Provide the (x, y) coordinate of the cell's center where the given text is located.  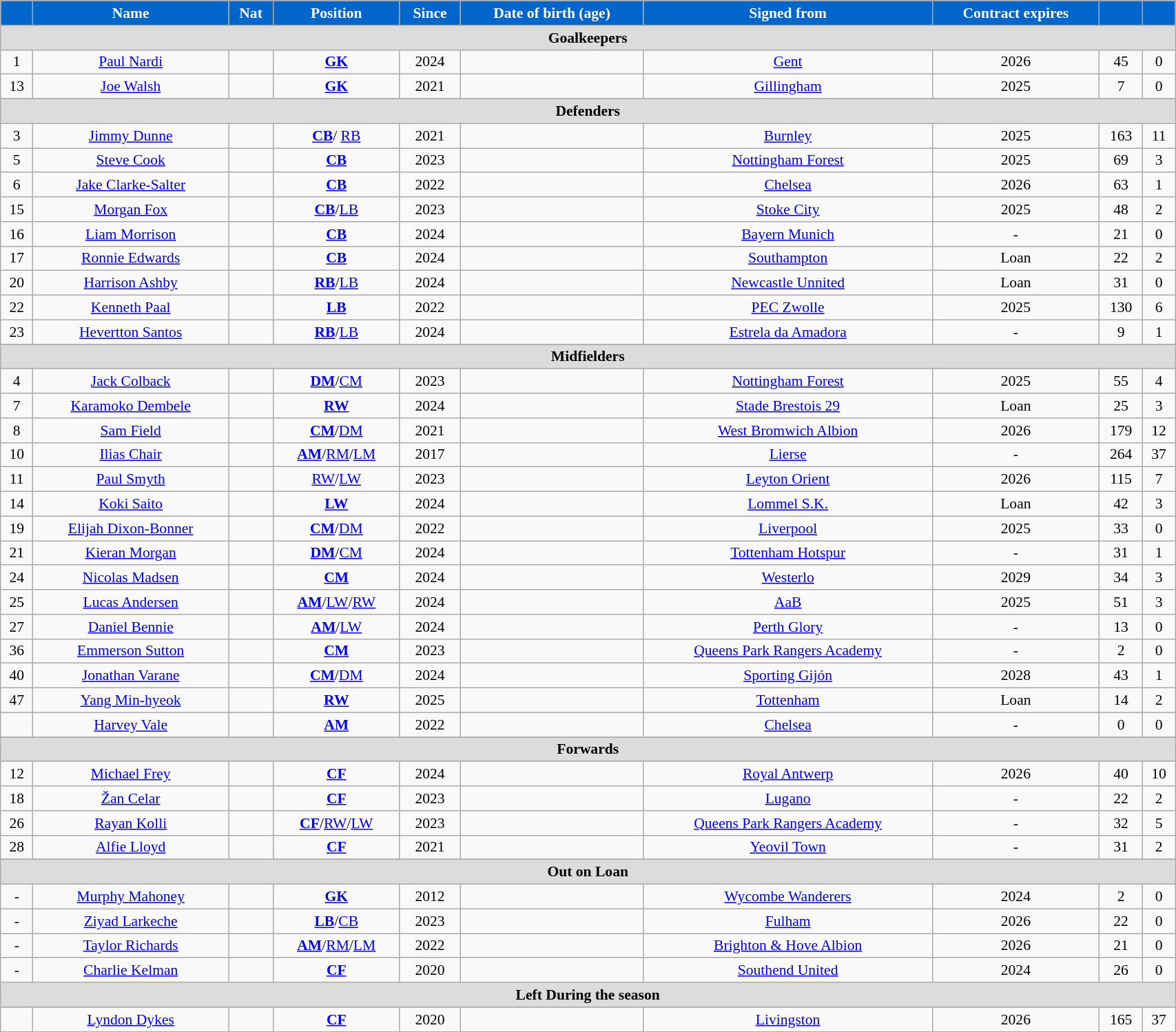
AM (336, 725)
19 (17, 528)
Hevertton Santos (131, 332)
Gillingham (788, 87)
Harvey Vale (131, 725)
Forwards (588, 750)
Lucas Andersen (131, 602)
48 (1122, 209)
115 (1122, 479)
Jake Clarke-Salter (131, 185)
Taylor Richards (131, 946)
LB/CB (336, 921)
Royal Antwerp (788, 774)
18 (17, 798)
16 (17, 234)
43 (1122, 676)
Stoke City (788, 209)
Kenneth Paal (131, 308)
Nat (251, 13)
Midfielders (588, 357)
PEC Zwolle (788, 308)
AM/LW/RW (336, 602)
163 (1122, 136)
Alfie Lloyd (131, 847)
47 (17, 701)
Paul Nardi (131, 62)
Stade Brestois 29 (788, 406)
45 (1122, 62)
27 (17, 627)
Charlie Kelman (131, 971)
Estrela da Amadora (788, 332)
34 (1122, 578)
Brighton & Hove Albion (788, 946)
Koki Saito (131, 504)
Name (131, 13)
130 (1122, 308)
33 (1122, 528)
Steve Cook (131, 161)
17 (17, 258)
Lommel S.K. (788, 504)
Harrison Ashby (131, 283)
Ilias Chair (131, 455)
Rayan Kolli (131, 823)
Emmerson Sutton (131, 651)
Joe Walsh (131, 87)
Since (430, 13)
Sam Field (131, 431)
Nicolas Madsen (131, 578)
Michael Frey (131, 774)
Jack Colback (131, 382)
28 (17, 847)
9 (1122, 332)
Bayern Munich (788, 234)
Yang Min-hyeok (131, 701)
AM/LW (336, 627)
Burnley (788, 136)
Southend United (788, 971)
Liverpool (788, 528)
Elijah Dixon-Bonner (131, 528)
Daniel Bennie (131, 627)
Murphy Mahoney (131, 897)
15 (17, 209)
36 (17, 651)
Fulham (788, 921)
24 (17, 578)
Tottenham (788, 701)
32 (1122, 823)
Lugano (788, 798)
51 (1122, 602)
2029 (1015, 578)
Goalkeepers (588, 38)
8 (17, 431)
23 (17, 332)
2012 (430, 897)
Kieran Morgan (131, 553)
69 (1122, 161)
179 (1122, 431)
Defenders (588, 112)
165 (1122, 1020)
Karamoko Dembele (131, 406)
Livingston (788, 1020)
Out on Loan (588, 872)
Tottenham Hotspur (788, 553)
West Bromwich Albion (788, 431)
Signed from (788, 13)
2017 (430, 455)
Morgan Fox (131, 209)
Position (336, 13)
Žan Celar (131, 798)
Jonathan Varane (131, 676)
Ziyad Larkeche (131, 921)
Newcastle Unnited (788, 283)
20 (17, 283)
Liam Morrison (131, 234)
Lierse (788, 455)
Jimmy Dunne (131, 136)
LB (336, 308)
Wycombe Wanderers (788, 897)
Left During the season (588, 995)
Gent (788, 62)
264 (1122, 455)
63 (1122, 185)
Paul Smyth (131, 479)
Ronnie Edwards (131, 258)
Perth Glory (788, 627)
Southampton (788, 258)
Contract expires (1015, 13)
Yeovil Town (788, 847)
55 (1122, 382)
Leyton Orient (788, 479)
Sporting Gijón (788, 676)
42 (1122, 504)
CB/LB (336, 209)
Westerlo (788, 578)
CB/ RB (336, 136)
LW (336, 504)
AaB (788, 602)
Lyndon Dykes (131, 1020)
2028 (1015, 676)
Date of birth (age) (552, 13)
CF/RW/LW (336, 823)
RW/LW (336, 479)
